Output the (x, y) coordinate of the center of the cell containing the given text.  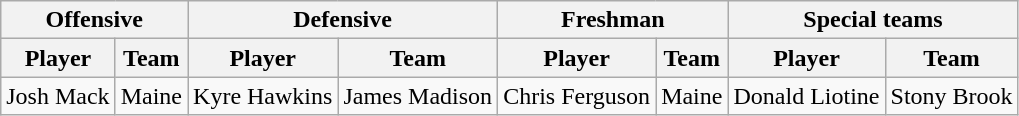
Donald Liotine (806, 96)
Kyre Hawkins (263, 96)
James Madison (418, 96)
Special teams (873, 20)
Offensive (94, 20)
Defensive (343, 20)
Freshman (613, 20)
Josh Mack (58, 96)
Chris Ferguson (577, 96)
Stony Brook (952, 96)
